Return [X, Y] of the center of cell containing provided text 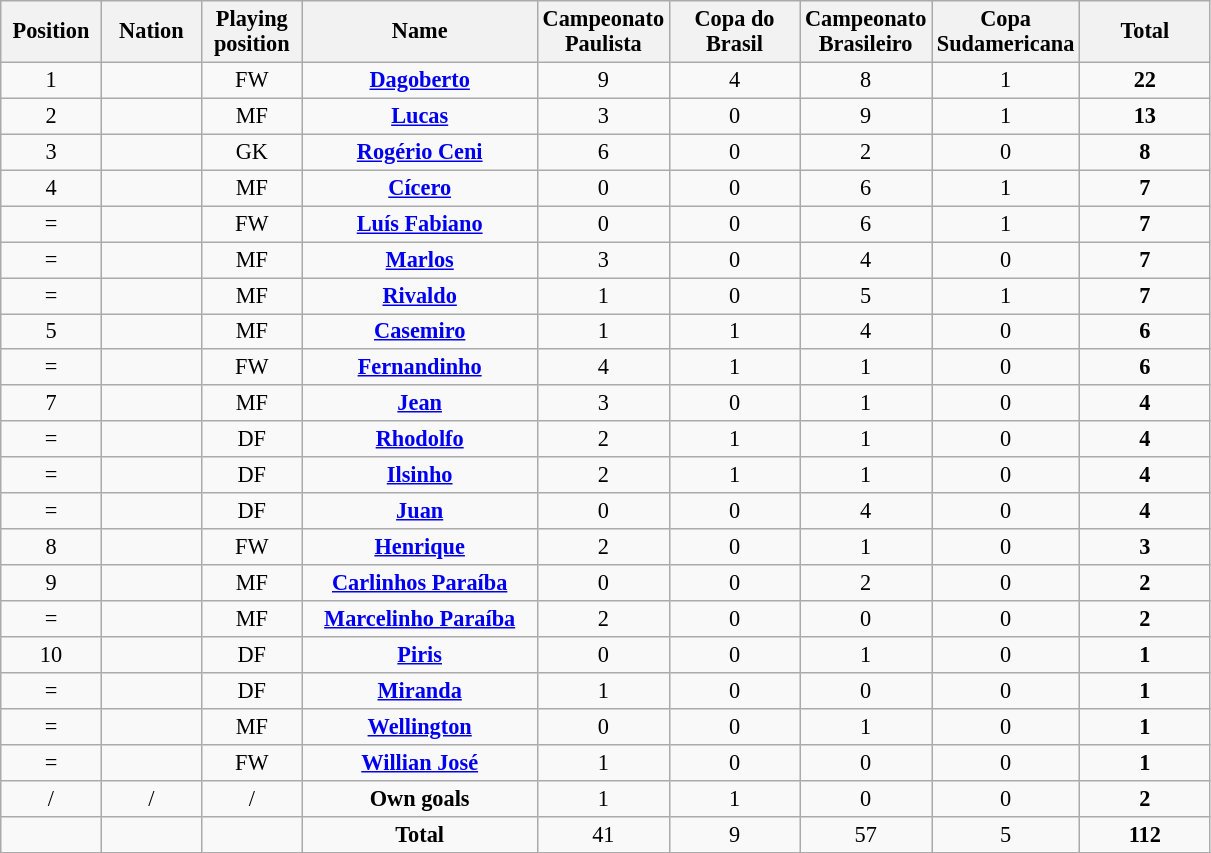
Miranda [420, 690]
Rivaldo [420, 295]
Marlos [420, 260]
Rhodolfo [420, 439]
Copa do Brasil [734, 32]
Wellington [420, 726]
Rogério Ceni [420, 152]
Name [420, 32]
13 [1145, 116]
Casemiro [420, 331]
Jean [420, 403]
Campeonato Brasileiro [866, 32]
Henrique [420, 547]
Juan [420, 511]
Campeonato Paulista [603, 32]
Own goals [420, 798]
Position [51, 32]
Luís Fabiano [420, 224]
Piris [420, 655]
Carlinhos Paraíba [420, 583]
Marcelinho Paraíba [420, 619]
Playing position [252, 32]
Dagoberto [420, 80]
GK [252, 152]
Lucas [420, 116]
Fernandinho [420, 367]
Willian José [420, 762]
41 [603, 834]
Cícero [420, 188]
112 [1145, 834]
22 [1145, 80]
57 [866, 834]
Nation [151, 32]
Ilsinho [420, 475]
Copa Sudamericana [1006, 32]
10 [51, 655]
